Return the [x, y] coordinate for the center point of the cell that contains the specified text.  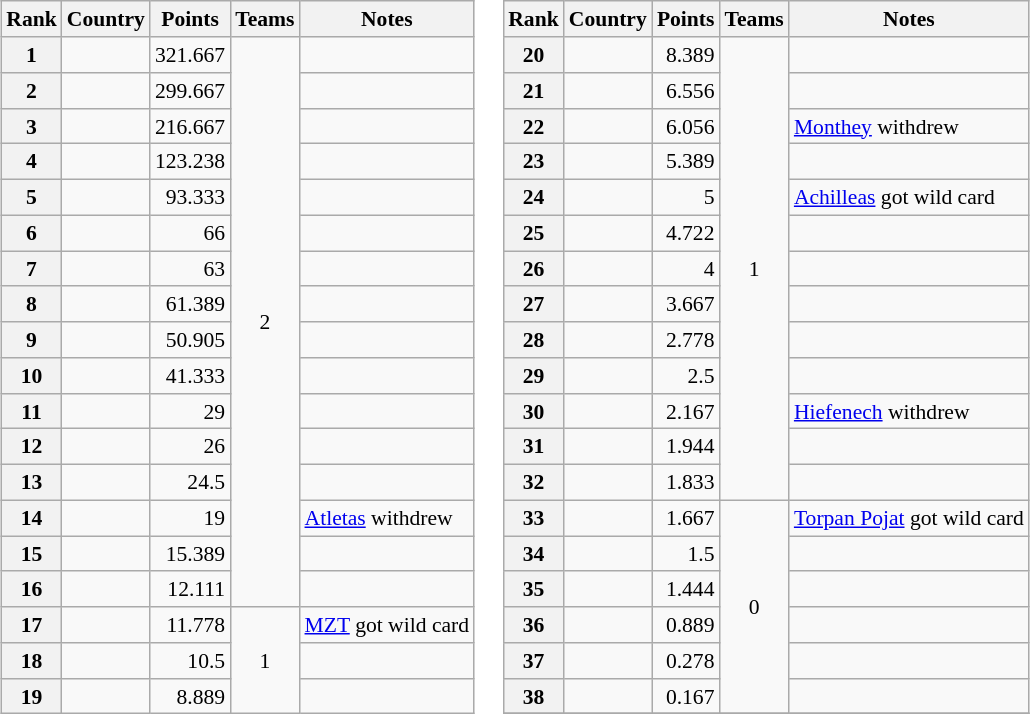
24.5 [190, 482]
33 [534, 518]
10.5 [190, 661]
216.667 [190, 126]
9 [32, 340]
Monthey withdrew [909, 126]
31 [534, 447]
8 [32, 304]
Hiefenech withdrew [909, 411]
13 [32, 482]
32 [534, 482]
11 [32, 411]
0.889 [686, 625]
Atletas withdrew [386, 518]
12 [32, 447]
10 [32, 376]
0.278 [686, 661]
4.722 [686, 233]
321.667 [190, 55]
1.5 [686, 554]
2.778 [686, 340]
50.905 [190, 340]
63 [190, 269]
37 [534, 661]
6.556 [686, 91]
38 [534, 696]
2.5 [686, 376]
18 [32, 661]
23 [534, 162]
8.389 [686, 55]
6 [32, 233]
7 [32, 269]
36 [534, 625]
21 [534, 91]
24 [534, 197]
30 [534, 411]
123.238 [190, 162]
15 [32, 554]
14 [32, 518]
Torpan Pojat got wild card [909, 518]
1.944 [686, 447]
3.667 [686, 304]
1.833 [686, 482]
20 [534, 55]
299.667 [190, 91]
1.444 [686, 589]
6.056 [686, 126]
8.889 [190, 696]
0.167 [686, 696]
28 [534, 340]
0 [754, 607]
11.778 [190, 625]
1.667 [686, 518]
Achilleas got wild card [909, 197]
66 [190, 233]
27 [534, 304]
2.167 [686, 411]
61.389 [190, 304]
25 [534, 233]
MZT got wild card [386, 625]
5.389 [686, 162]
22 [534, 126]
16 [32, 589]
3 [32, 126]
17 [32, 625]
35 [534, 589]
34 [534, 554]
41.333 [190, 376]
15.389 [190, 554]
93.333 [190, 197]
12.111 [190, 589]
